Find where the given text appears and provide that cell's center as [X, Y] coordinate. 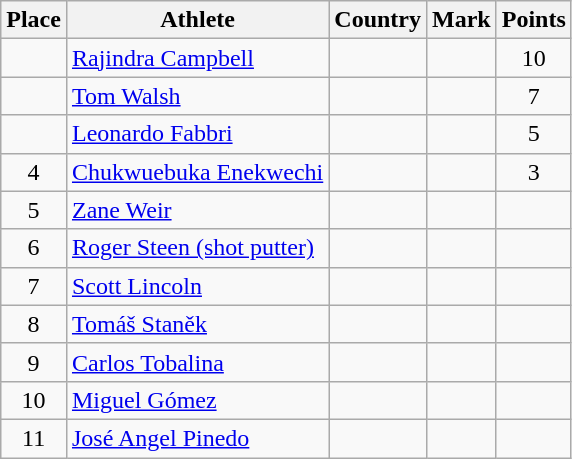
8 [34, 324]
Chukwuebuka Enekwechi [197, 172]
6 [34, 248]
Rajindra Campbell [197, 58]
9 [34, 362]
Place [34, 20]
Country [378, 20]
Scott Lincoln [197, 286]
Mark [462, 20]
Roger Steen (shot putter) [197, 248]
Points [534, 20]
Tom Walsh [197, 96]
Miguel Gómez [197, 400]
Carlos Tobalina [197, 362]
11 [34, 438]
Zane Weir [197, 210]
Tomáš Staněk [197, 324]
4 [34, 172]
3 [534, 172]
José Angel Pinedo [197, 438]
Athlete [197, 20]
Leonardo Fabbri [197, 134]
